Search for the cell housing the specified text and yield its [X, Y] center coordinate. 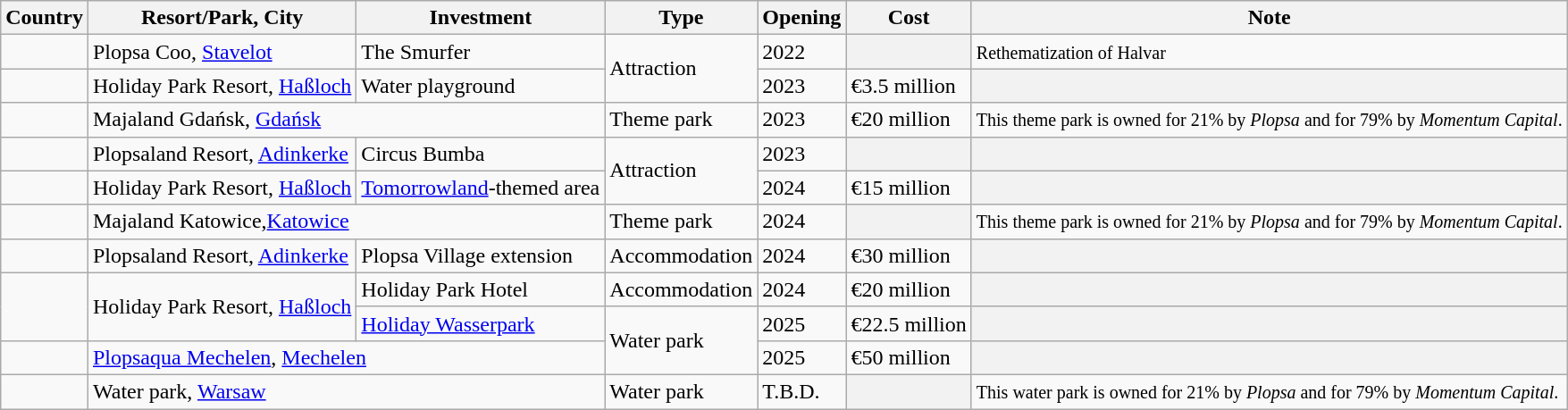
Water park, Warsaw [346, 391]
€3.5 million [909, 86]
€50 million [909, 357]
Plopsa Village extension [481, 255]
T.B.D. [802, 391]
Circus Bumba [481, 154]
Opening [802, 18]
Plopsa Coo, Stavelot [222, 52]
Country [45, 18]
Tomorrowland-themed area [481, 188]
Note [1269, 18]
Investment [481, 18]
Type [681, 18]
Holiday Wasserpark [481, 323]
Cost [909, 18]
Plopsaqua Mechelen, Mechelen [346, 357]
This water park is owned for 21% by Plopsa and for 79% by Momentum Capital. [1269, 391]
Majaland Gdańsk, Gdańsk [346, 120]
2022 [802, 52]
€15 million [909, 188]
Resort/Park, City [222, 18]
€30 million [909, 255]
Holiday Park Hotel [481, 289]
Majaland Katowice,Katowice [346, 222]
The Smurfer [481, 52]
€22.5 million [909, 323]
Rethematization of Halvar [1269, 52]
Water playground [481, 86]
